Determine the (x, y) coordinate at the center of the cell enclosing the given text.  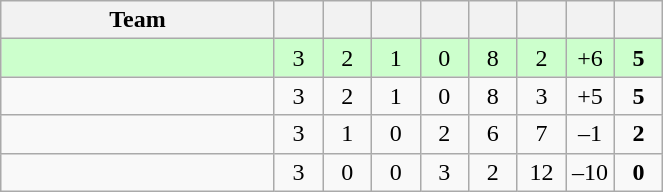
+5 (590, 96)
–1 (590, 134)
12 (542, 172)
+6 (590, 58)
–10 (590, 172)
7 (542, 134)
Team (138, 20)
6 (494, 134)
